Capture the cell that displays the provided text and extract its (x, y) central coordinate. 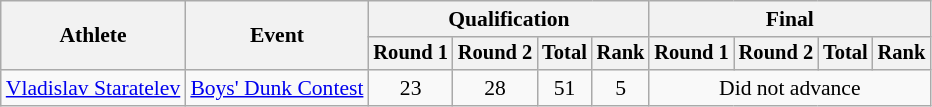
Vladislav Staratelev (94, 88)
Boys' Dunk Contest (276, 88)
Event (276, 36)
Did not advance (790, 88)
51 (564, 88)
Qualification (508, 19)
Final (790, 19)
5 (621, 88)
28 (495, 88)
23 (410, 88)
Athlete (94, 36)
